Extract the [x, y] coordinate from the center of the cell holding the provided text.  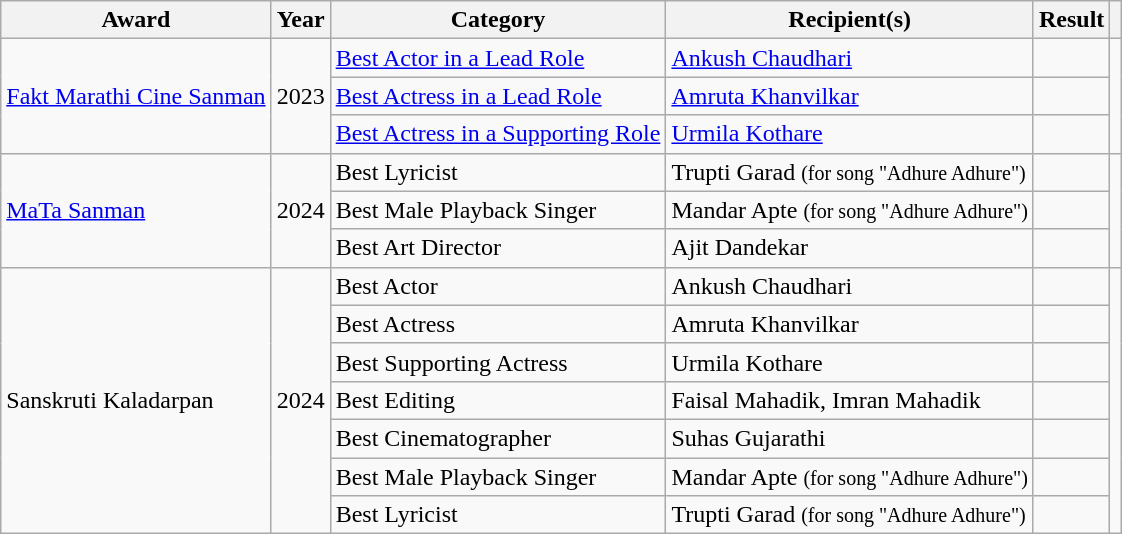
Best Editing [498, 400]
Result [1071, 20]
Best Actress [498, 324]
MaTa Sanman [136, 210]
Faisal Mahadik, Imran Mahadik [850, 400]
Ajit Dandekar [850, 248]
Best Actress in a Lead Role [498, 96]
Best Actor [498, 286]
Best Art Director [498, 248]
Best Actress in a Supporting Role [498, 134]
Best Actor in a Lead Role [498, 58]
Best Cinematographer [498, 438]
Year [300, 20]
Award [136, 20]
Sanskruti Kaladarpan [136, 400]
Suhas Gujarathi [850, 438]
Category [498, 20]
Best Supporting Actress [498, 362]
2023 [300, 96]
Fakt Marathi Cine Sanman [136, 96]
Recipient(s) [850, 20]
